From the cell containing the given text, extract its center point as (x, y) coordinate. 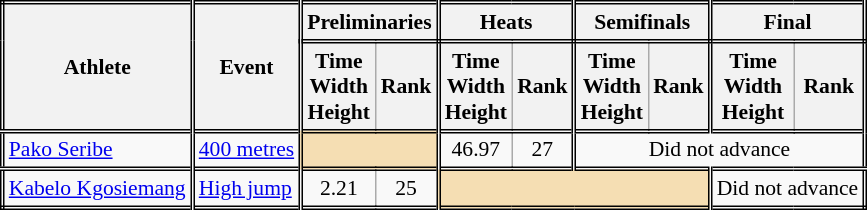
Pako Seribe (97, 150)
Kabelo Kgosiemang (97, 190)
25 (406, 190)
Athlete (97, 67)
Final (788, 22)
Semifinals (642, 22)
2.21 (338, 190)
Heats (506, 22)
High jump (246, 190)
400 metres (246, 150)
Preliminaries (370, 22)
46.97 (475, 150)
Event (246, 67)
27 (543, 150)
